Pinpoint the cell where the given text exists, returning its (x, y) midpoint coordinate. 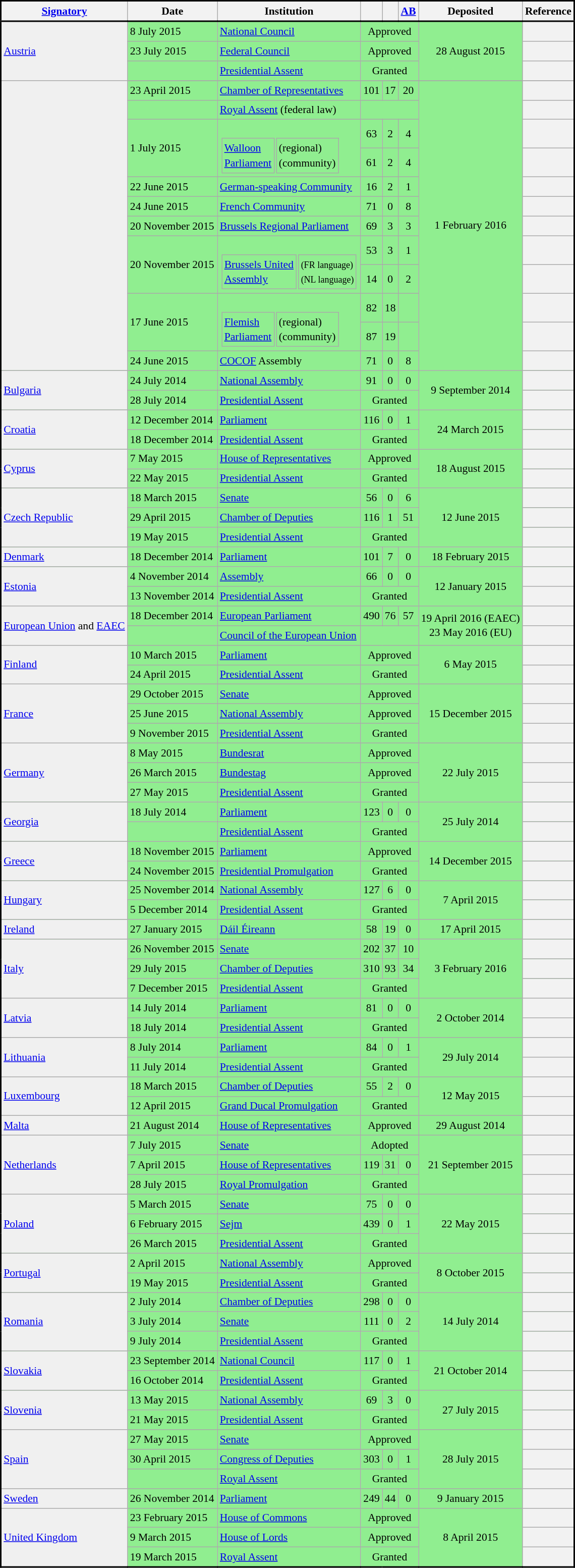
House of Lords (289, 1537)
23 April 2015 (172, 91)
Cyprus (65, 469)
Council of the European Union (289, 636)
Latvia (65, 1018)
8 May 2015 (172, 753)
Date (172, 11)
76 (390, 616)
Grand Ducal Promulgation (289, 1106)
(FR language)(NL language) (327, 273)
Bundesrat (289, 753)
63 (371, 134)
Institution (289, 11)
9 March 2015 (172, 1537)
FlemishParliament (regional)(community) (289, 322)
Germany (65, 773)
29 July 2015 (172, 969)
Romania (65, 1322)
18 February 2015 (471, 557)
5 March 2015 (172, 1204)
Finland (65, 665)
66 (371, 576)
Denmark (65, 557)
123 (371, 813)
Federal Council (289, 51)
23 September 2014 (172, 1362)
30 April 2015 (172, 1459)
119 (371, 1165)
25 November 2014 (172, 890)
European Parliament (289, 616)
12 April 2015 (172, 1106)
61 (371, 163)
1 July 2015 (172, 148)
2 October 2014 (471, 1018)
25 July 2014 (471, 822)
Assembly (289, 576)
22 June 2015 (172, 187)
87 (371, 337)
127 (371, 890)
8 July 2014 (172, 1048)
58 (371, 930)
21 August 2014 (172, 1125)
2 July 2014 (172, 1302)
Portugal (65, 1273)
28 August 2015 (471, 50)
303 (371, 1459)
Lithuania (65, 1057)
15 December 2015 (471, 714)
24 November 2015 (172, 871)
19 April 2016 (EAEC)23 May 2016 (EU) (471, 626)
9 January 2015 (471, 1499)
310 (371, 969)
490 (371, 616)
House of Commons (289, 1518)
Slovenia (65, 1410)
25 June 2015 (172, 714)
Royal Promulgation (289, 1185)
26 November 2015 (172, 950)
23 February 2015 (172, 1518)
12 June 2015 (471, 518)
29 August 2014 (471, 1125)
Georgia (65, 822)
Sweden (65, 1499)
439 (371, 1224)
4 November 2014 (172, 576)
Spain (65, 1459)
Slovakia (65, 1371)
53 (371, 250)
German-speaking Community (289, 187)
Brussels UnitedAssembly (FR language)(NL language) (289, 265)
Deposited (471, 11)
12 January 2015 (471, 586)
84 (371, 1048)
7 (390, 557)
Royal Assent (federal law) (289, 110)
Ireland (65, 930)
29 July 2014 (471, 1057)
24 April 2015 (172, 674)
57 (409, 616)
81 (371, 1008)
12 December 2014 (172, 420)
11 July 2014 (172, 1067)
5 December 2014 (172, 910)
27 July 2015 (471, 1410)
3 February 2016 (471, 969)
8 April 2015 (471, 1537)
7 December 2015 (172, 988)
2 April 2015 (172, 1263)
111 (371, 1322)
3 July 2014 (172, 1322)
9 September 2014 (471, 391)
17 April 2015 (471, 930)
Bulgaria (65, 391)
8 October 2015 (471, 1273)
18 August 2015 (471, 469)
44 (390, 1499)
6 May 2015 (471, 665)
Croatia (65, 429)
10 March 2015 (172, 655)
17 June 2015 (172, 322)
19 March 2015 (172, 1557)
202 (371, 950)
29 April 2015 (172, 518)
Adopted (389, 1146)
12 May 2015 (471, 1097)
European Union and EAEC (65, 626)
56 (371, 499)
117 (371, 1362)
Reference (549, 11)
21 September 2015 (471, 1165)
75 (371, 1204)
51 (409, 518)
28 July 2014 (172, 400)
298 (371, 1302)
Congress of Deputies (289, 1459)
16 (371, 187)
French Community (289, 207)
18 November 2015 (172, 851)
AB (409, 11)
93 (390, 969)
27 January 2015 (172, 930)
9 November 2015 (172, 734)
7 May 2015 (172, 459)
14 (371, 280)
22 July 2015 (471, 773)
13 November 2014 (172, 597)
21 October 2014 (471, 1371)
Bundestag (289, 773)
24 March 2015 (471, 429)
23 July 2015 (172, 51)
6 February 2015 (172, 1224)
1 February 2016 (471, 226)
249 (371, 1499)
31 (390, 1165)
17 (390, 91)
Netherlands (65, 1165)
82 (371, 308)
29 October 2015 (172, 694)
18 (390, 308)
7 July 2015 (172, 1146)
France (65, 714)
Brussels UnitedAssembly (259, 273)
55 (371, 1087)
Presidential Promulgation (289, 871)
Greece (65, 861)
16 October 2014 (172, 1381)
37 (390, 950)
WalloonParliament (regional)(community) (289, 148)
26 November 2014 (172, 1499)
91 (371, 381)
20 (409, 91)
FlemishParliament (248, 330)
8 July 2015 (172, 31)
COCOF Assembly (289, 361)
Austria (65, 50)
24 July 2014 (172, 381)
Chamber of Representatives (289, 91)
Italy (65, 969)
10 (409, 950)
Hungary (65, 900)
Poland (65, 1224)
United Kingdom (65, 1537)
Signatory (65, 11)
Malta (65, 1125)
Brussels Regional Parliament (289, 226)
Luxembourg (65, 1097)
Czech Republic (65, 518)
9 July 2014 (172, 1341)
Estonia (65, 586)
14 December 2015 (471, 861)
21 May 2015 (172, 1420)
34 (409, 969)
Sejm (289, 1224)
13 May 2015 (172, 1400)
Dáil Éireann (289, 930)
WalloonParliament (248, 155)
